Find where the given text appears and provide that cell's center as [X, Y] coordinate. 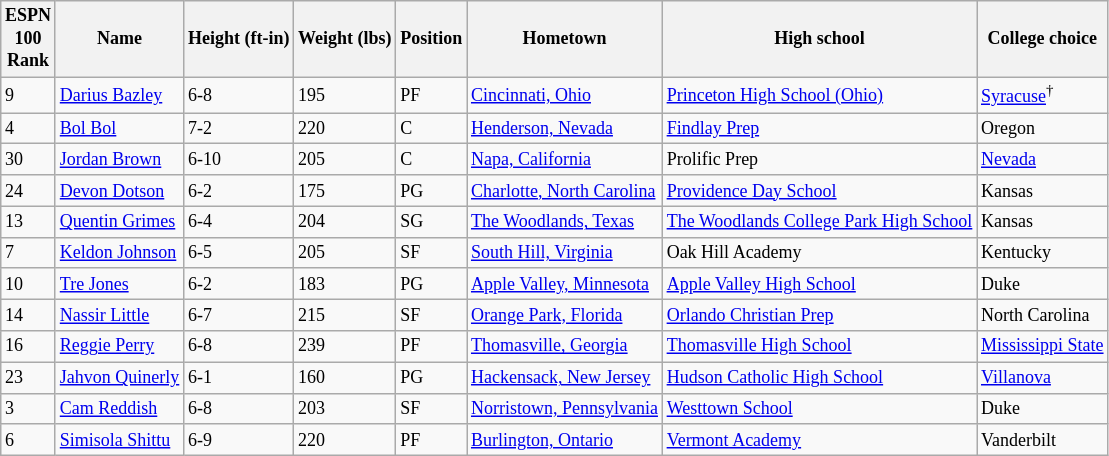
Princeton High School (Ohio) [819, 95]
Jordan Brown [119, 160]
7 [28, 252]
College choice [1042, 39]
Nevada [1042, 160]
195 [345, 95]
6-4 [239, 222]
Thomasville, Georgia [565, 346]
Burlington, Ontario [565, 440]
Napa, California [565, 160]
23 [28, 378]
6-9 [239, 440]
Apple Valley High School [819, 284]
Syracuse† [1042, 95]
Apple Valley, Minnesota [565, 284]
Westtown School [819, 408]
203 [345, 408]
Orlando Christian Prep [819, 316]
183 [345, 284]
Reggie Perry [119, 346]
The Woodlands, Texas [565, 222]
Vanderbilt [1042, 440]
Oregon [1042, 128]
Darius Bazley [119, 95]
Hudson Catholic High School [819, 378]
Devon Dotson [119, 190]
North Carolina [1042, 316]
16 [28, 346]
3 [28, 408]
Findlay Prep [819, 128]
Hackensack, New Jersey [565, 378]
South Hill, Virginia [565, 252]
6-10 [239, 160]
Cincinnati, Ohio [565, 95]
SG [432, 222]
Hometown [565, 39]
30 [28, 160]
Cam Reddish [119, 408]
Thomasville High School [819, 346]
160 [345, 378]
The Woodlands College Park High School [819, 222]
Quentin Grimes [119, 222]
Orange Park, Florida [565, 316]
239 [345, 346]
Jahvon Quinerly [119, 378]
Nassir Little [119, 316]
Position [432, 39]
ESPN 100 Rank [28, 39]
204 [345, 222]
175 [345, 190]
Henderson, Nevada [565, 128]
Weight (lbs) [345, 39]
24 [28, 190]
6-5 [239, 252]
4 [28, 128]
13 [28, 222]
6-1 [239, 378]
Name [119, 39]
Keldon Johnson [119, 252]
Prolific Prep [819, 160]
Kentucky [1042, 252]
Norristown, Pennsylvania [565, 408]
Oak Hill Academy [819, 252]
Tre Jones [119, 284]
Simisola Shittu [119, 440]
Bol Bol [119, 128]
6 [28, 440]
Height (ft-in) [239, 39]
6-7 [239, 316]
10 [28, 284]
Vermont Academy [819, 440]
7-2 [239, 128]
14 [28, 316]
High school [819, 39]
215 [345, 316]
Villanova [1042, 378]
Mississippi State [1042, 346]
9 [28, 95]
Providence Day School [819, 190]
Charlotte, North Carolina [565, 190]
